Search for the cell housing the specified text and yield its (X, Y) center coordinate. 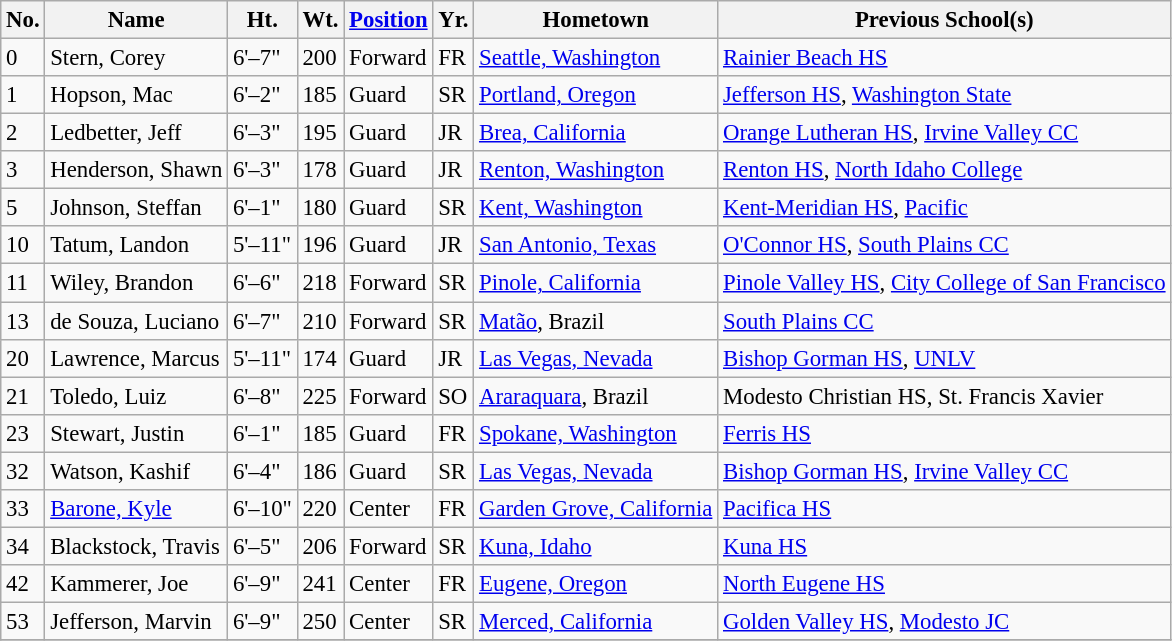
2 (23, 133)
6'–4" (263, 471)
Johnson, Steffan (136, 208)
Lawrence, Marcus (136, 358)
Wt. (320, 20)
6'–10" (263, 509)
San Antonio, Texas (596, 245)
21 (23, 396)
Eugene, Oregon (596, 584)
Renton HS, North Idaho College (944, 170)
10 (23, 245)
6'–8" (263, 396)
Henderson, Shawn (136, 170)
South Plains CC (944, 321)
186 (320, 471)
178 (320, 170)
Orange Lutheran HS, Irvine Valley CC (944, 133)
174 (320, 358)
Previous School(s) (944, 20)
Tatum, Landon (136, 245)
206 (320, 546)
23 (23, 433)
Golden Valley HS, Modesto JC (944, 621)
Ferris HS (944, 433)
Kuna HS (944, 546)
SO (454, 396)
Renton, Washington (596, 170)
Portland, Oregon (596, 95)
210 (320, 321)
Kent, Washington (596, 208)
180 (320, 208)
Pacifica HS (944, 509)
North Eugene HS (944, 584)
Blackstock, Travis (136, 546)
250 (320, 621)
Ht. (263, 20)
241 (320, 584)
Kuna, Idaho (596, 546)
218 (320, 283)
Ledbetter, Jeff (136, 133)
Garden Grove, California (596, 509)
Araraquara, Brazil (596, 396)
20 (23, 358)
33 (23, 509)
3 (23, 170)
53 (23, 621)
196 (320, 245)
Kent-Meridian HS, Pacific (944, 208)
Jefferson HS, Washington State (944, 95)
Kammerer, Joe (136, 584)
No. (23, 20)
Stern, Corey (136, 58)
de Souza, Luciano (136, 321)
O'Connor HS, South Plains CC (944, 245)
200 (320, 58)
5 (23, 208)
13 (23, 321)
32 (23, 471)
6'–2" (263, 95)
Rainier Beach HS (944, 58)
Hometown (596, 20)
6'–6" (263, 283)
Bishop Gorman HS, Irvine Valley CC (944, 471)
220 (320, 509)
Yr. (454, 20)
Name (136, 20)
Barone, Kyle (136, 509)
Jefferson, Marvin (136, 621)
6'–5" (263, 546)
Stewart, Justin (136, 433)
Bishop Gorman HS, UNLV (944, 358)
Spokane, Washington (596, 433)
Pinole, California (596, 283)
Watson, Kashif (136, 471)
11 (23, 283)
225 (320, 396)
195 (320, 133)
34 (23, 546)
Hopson, Mac (136, 95)
Wiley, Brandon (136, 283)
Brea, California (596, 133)
Matão, Brazil (596, 321)
42 (23, 584)
Seattle, Washington (596, 58)
0 (23, 58)
Merced, California (596, 621)
Modesto Christian HS, St. Francis Xavier (944, 396)
Position (388, 20)
1 (23, 95)
Pinole Valley HS, City College of San Francisco (944, 283)
Toledo, Luiz (136, 396)
